Scan for the cell matching the given text and deliver its (X, Y) coordinate at center. 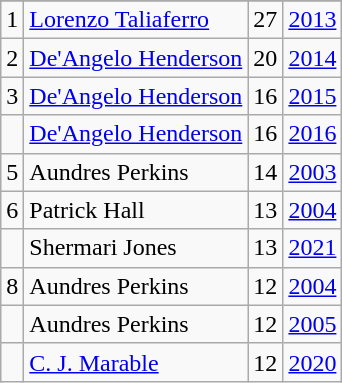
2014 (312, 58)
C. J. Marable (136, 362)
2005 (312, 324)
2003 (312, 172)
Shermari Jones (136, 248)
20 (266, 58)
27 (266, 20)
Patrick Hall (136, 210)
2016 (312, 134)
5 (12, 172)
1 (12, 20)
2013 (312, 20)
2 (12, 58)
2015 (312, 96)
6 (12, 210)
2020 (312, 362)
8 (12, 286)
2021 (312, 248)
3 (12, 96)
Lorenzo Taliaferro (136, 20)
14 (266, 172)
